Output the [x, y] coordinate of the center of the cell containing the given text.  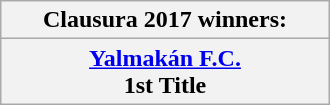
Clausura 2017 winners: [165, 20]
Yalmakán F.C.1st Title [165, 72]
